Return (x, y) of the center of cell containing provided text 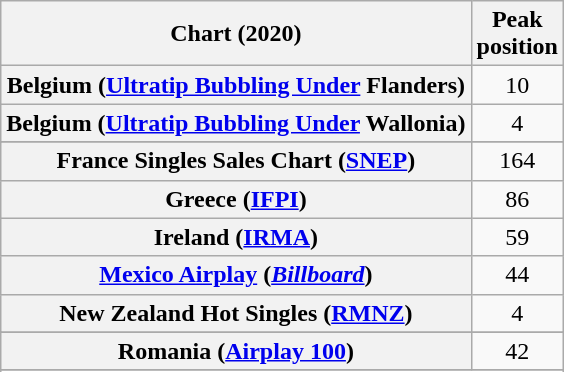
Chart (2020) (236, 34)
164 (517, 161)
Belgium (Ultratip Bubbling Under Wallonia) (236, 123)
Greece (IFPI) (236, 199)
Mexico Airplay (Billboard) (236, 275)
Romania (Airplay 100) (236, 351)
Belgium (Ultratip Bubbling Under Flanders) (236, 85)
86 (517, 199)
10 (517, 85)
France Singles Sales Chart (SNEP) (236, 161)
42 (517, 351)
59 (517, 237)
New Zealand Hot Singles (RMNZ) (236, 313)
44 (517, 275)
Ireland (IRMA) (236, 237)
Peakposition (517, 34)
